Identify which cell holds the provided text, then report its [X, Y] central coordinate. 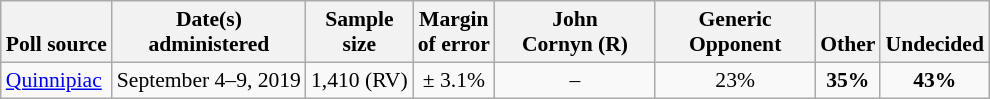
JohnCornyn (R) [575, 32]
± 3.1% [454, 80]
1,410 (RV) [360, 80]
Quinnipiac [56, 80]
GenericOpponent [735, 32]
Other [848, 32]
Date(s)administered [209, 32]
23% [735, 80]
43% [934, 80]
September 4–9, 2019 [209, 80]
Undecided [934, 32]
– [575, 80]
35% [848, 80]
Samplesize [360, 32]
Poll source [56, 32]
Marginof error [454, 32]
